Scan for the cell matching the given text and deliver its [x, y] coordinate at center. 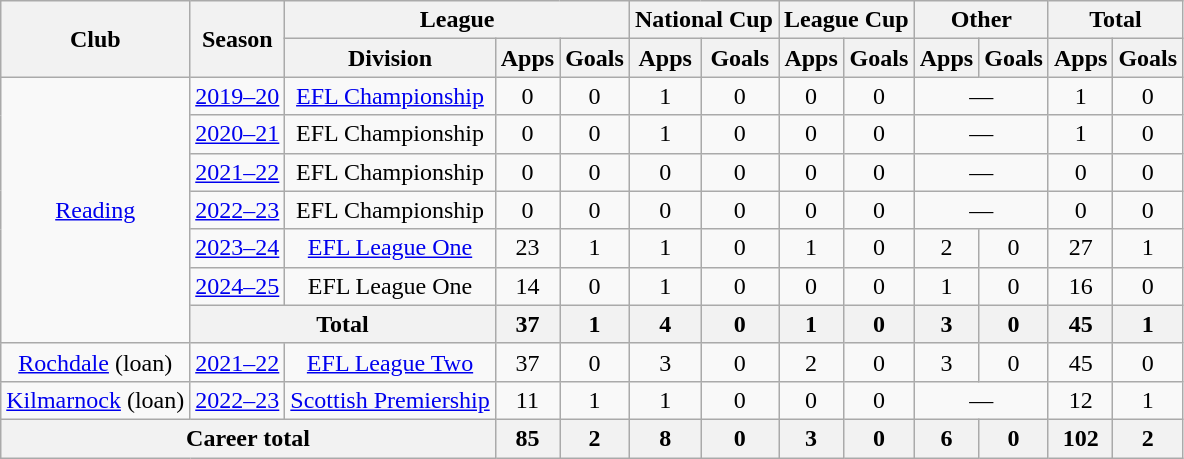
Club [96, 39]
102 [1080, 438]
EFL League Two [390, 362]
16 [1080, 286]
Scottish Premiership [390, 400]
11 [527, 400]
League Cup [846, 20]
National Cup [704, 20]
Kilmarnock (loan) [96, 400]
23 [527, 248]
2020–21 [238, 134]
12 [1080, 400]
6 [946, 438]
85 [527, 438]
2019–20 [238, 96]
Division [390, 58]
Season [238, 39]
Career total [248, 438]
2023–24 [238, 248]
27 [1080, 248]
Other [981, 20]
2024–25 [238, 286]
Reading [96, 210]
Rochdale (loan) [96, 362]
4 [665, 324]
8 [665, 438]
14 [527, 286]
League [458, 20]
